From the cell containing the given text, extract its center point as (X, Y) coordinate. 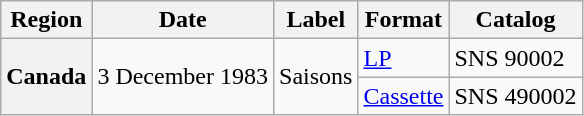
Cassette (404, 96)
SNS 490002 (516, 96)
Date (183, 20)
LP (404, 58)
Saisons (316, 77)
SNS 90002 (516, 58)
Format (404, 20)
3 December 1983 (183, 77)
Catalog (516, 20)
Canada (46, 77)
Label (316, 20)
Region (46, 20)
